Return the [X, Y] coordinate for the center point of the cell that contains the specified text.  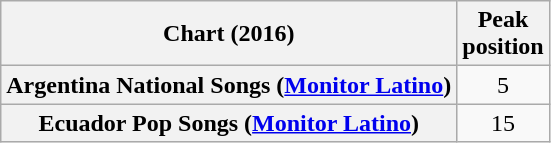
Argentina National Songs (Monitor Latino) [229, 85]
Ecuador Pop Songs (Monitor Latino) [229, 123]
15 [503, 123]
5 [503, 85]
Chart (2016) [229, 34]
Peakposition [503, 34]
